Locate the cell with the specified text and output its [X, Y] center coordinate. 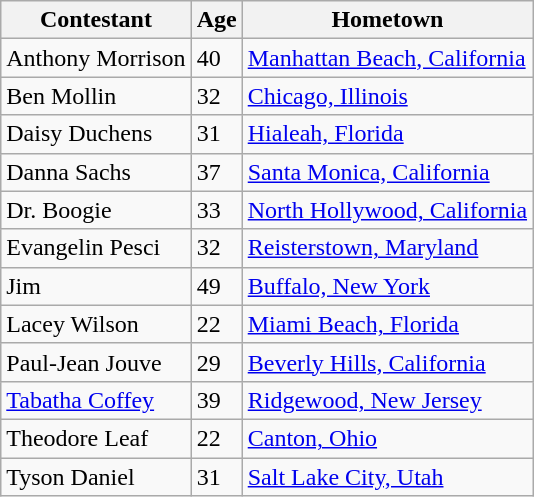
Anthony Morrison [96, 58]
Dr. Boogie [96, 210]
Ridgewood, New Jersey [387, 400]
39 [216, 400]
Reisterstown, Maryland [387, 248]
Beverly Hills, California [387, 362]
40 [216, 58]
North Hollywood, California [387, 210]
Salt Lake City, Utah [387, 477]
Tyson Daniel [96, 477]
49 [216, 286]
Santa Monica, California [387, 172]
Hialeah, Florida [387, 134]
Jim [96, 286]
Hometown [387, 20]
Lacey Wilson [96, 324]
Tabatha Coffey [96, 400]
Evangelin Pesci [96, 248]
Paul-Jean Jouve [96, 362]
Contestant [96, 20]
Miami Beach, Florida [387, 324]
Canton, Ohio [387, 438]
Buffalo, New York [387, 286]
Theodore Leaf [96, 438]
Danna Sachs [96, 172]
33 [216, 210]
Age [216, 20]
Chicago, Illinois [387, 96]
29 [216, 362]
37 [216, 172]
Manhattan Beach, California [387, 58]
Ben Mollin [96, 96]
Daisy Duchens [96, 134]
